Locate the cell with the specified text and output its (X, Y) center coordinate. 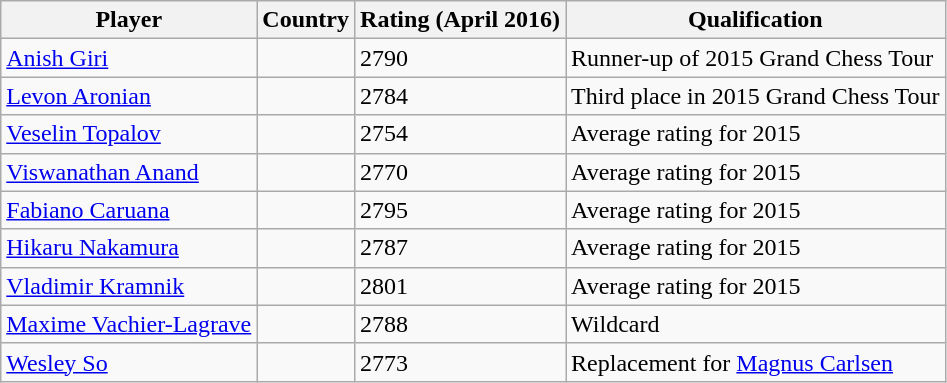
2801 (460, 286)
Player (129, 20)
Runner-up of 2015 Grand Chess Tour (756, 58)
Qualification (756, 20)
Wesley So (129, 362)
Rating (April 2016) (460, 20)
2787 (460, 248)
Third place in 2015 Grand Chess Tour (756, 96)
2770 (460, 172)
Fabiano Caruana (129, 210)
Country (306, 20)
Veselin Topalov (129, 134)
Maxime Vachier-Lagrave (129, 324)
2754 (460, 134)
2788 (460, 324)
2773 (460, 362)
Viswanathan Anand (129, 172)
2795 (460, 210)
Levon Aronian (129, 96)
Wildcard (756, 324)
Anish Giri (129, 58)
2784 (460, 96)
Hikaru Nakamura (129, 248)
Replacement for Magnus Carlsen (756, 362)
Vladimir Kramnik (129, 286)
2790 (460, 58)
